Identify which cell holds the provided text, then report its (x, y) central coordinate. 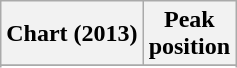
Chart (2013) (72, 34)
Peakposition (189, 34)
